Find where the given text appears and provide that cell's center as [x, y] coordinate. 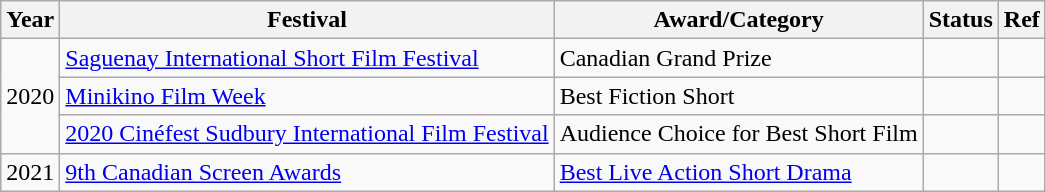
2021 [30, 172]
Status [960, 20]
2020 [30, 96]
Year [30, 20]
Minikino Film Week [307, 96]
9th Canadian Screen Awards [307, 172]
2020 Cinéfest Sudbury International Film Festival [307, 134]
Audience Choice for Best Short Film [738, 134]
Ref [1022, 20]
Saguenay International Short Film Festival [307, 58]
Award/Category [738, 20]
Best Fiction Short [738, 96]
Best Live Action Short Drama [738, 172]
Canadian Grand Prize [738, 58]
Festival [307, 20]
